For the text-containing cell, return its midpoint in [x, y] coordinate format. 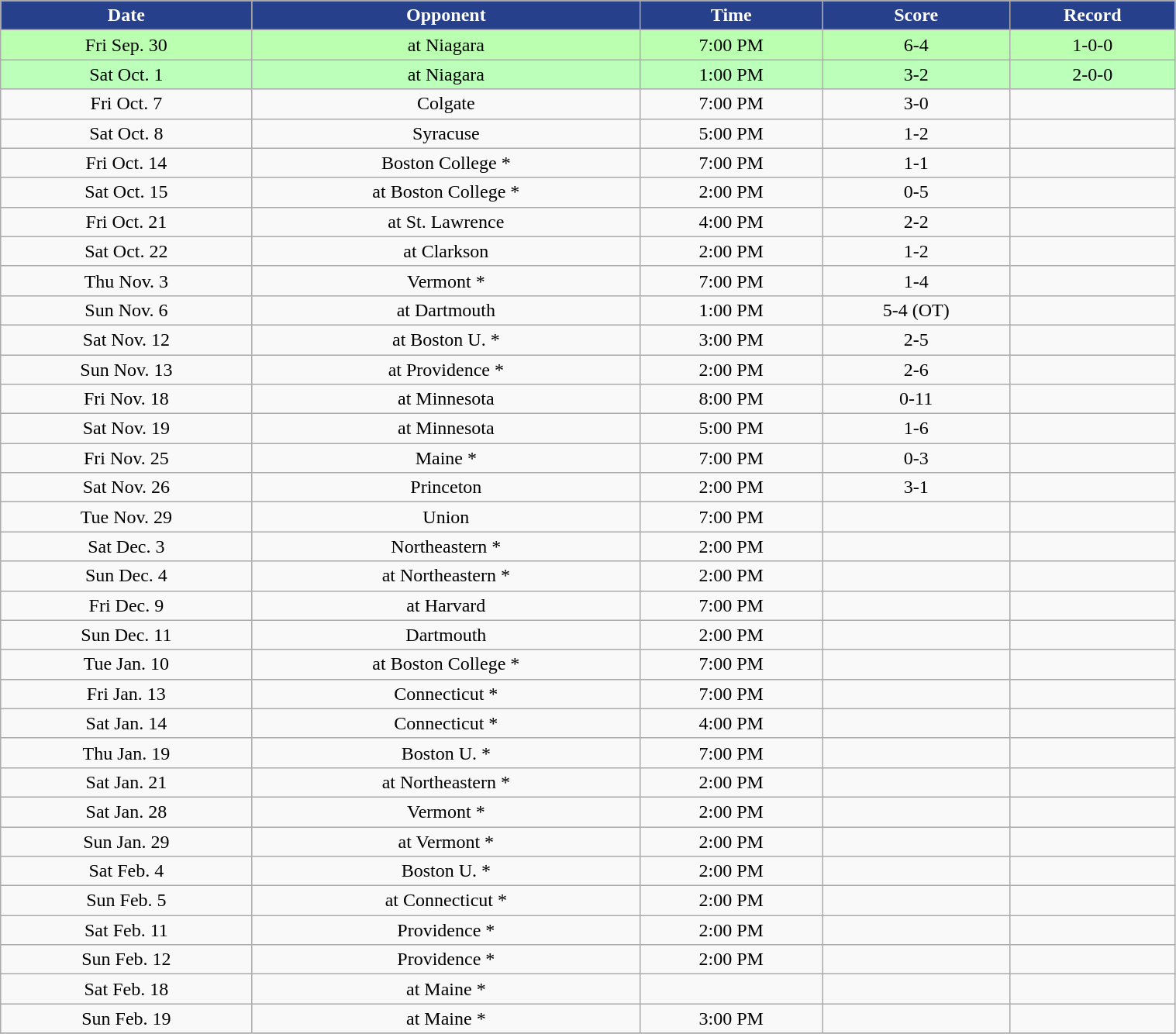
Sun Nov. 13 [126, 370]
1-4 [916, 281]
Sat Dec. 3 [126, 546]
Syracuse [447, 133]
at Vermont * [447, 841]
6-4 [916, 45]
Sat Feb. 18 [126, 989]
2-5 [916, 339]
Sat Feb. 11 [126, 930]
Sat Nov. 26 [126, 488]
Sat Nov. 12 [126, 339]
Fri Oct. 7 [126, 104]
Colgate [447, 104]
Sat Oct. 22 [126, 251]
1-1 [916, 163]
Sat Jan. 21 [126, 782]
at St. Lawrence [447, 222]
Sun Dec. 11 [126, 635]
Score [916, 16]
Maine * [447, 458]
at Dartmouth [447, 310]
3-0 [916, 104]
at Clarkson [447, 251]
0-3 [916, 458]
Sat Oct. 1 [126, 74]
Date [126, 16]
Fri Oct. 14 [126, 163]
2-6 [916, 370]
Fri Jan. 13 [126, 694]
Fri Sep. 30 [126, 45]
Fri Nov. 25 [126, 458]
Princeton [447, 488]
Sat Oct. 8 [126, 133]
Union [447, 517]
Dartmouth [447, 635]
Opponent [447, 16]
Fri Oct. 21 [126, 222]
Fri Nov. 18 [126, 399]
Fri Dec. 9 [126, 605]
at Providence * [447, 370]
Sun Jan. 29 [126, 841]
Sun Dec. 4 [126, 576]
0-5 [916, 192]
Boston College * [447, 163]
Sun Feb. 19 [126, 1018]
3-1 [916, 488]
8:00 PM [732, 399]
Sat Jan. 28 [126, 812]
0-11 [916, 399]
Tue Nov. 29 [126, 517]
2-2 [916, 222]
at Connecticut * [447, 901]
1-0-0 [1092, 45]
Sun Feb. 12 [126, 960]
3-2 [916, 74]
at Boston U. * [447, 339]
Sat Nov. 19 [126, 429]
Sun Nov. 6 [126, 310]
Time [732, 16]
Sun Feb. 5 [126, 901]
Thu Jan. 19 [126, 753]
2-0-0 [1092, 74]
Sat Jan. 14 [126, 723]
Sat Oct. 15 [126, 192]
Sat Feb. 4 [126, 871]
Tue Jan. 10 [126, 664]
at Harvard [447, 605]
Thu Nov. 3 [126, 281]
1-6 [916, 429]
Northeastern * [447, 546]
5-4 (OT) [916, 310]
Record [1092, 16]
